Locate the cell with the specified text and output its [X, Y] center coordinate. 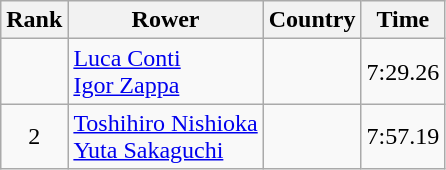
Toshihiro NishiokaYuta Sakaguchi [166, 136]
Luca ContiIgor Zappa [166, 72]
Country [312, 20]
Time [403, 20]
7:57.19 [403, 136]
Rower [166, 20]
2 [34, 136]
Rank [34, 20]
7:29.26 [403, 72]
